Return (X, Y) of the center of cell containing provided text 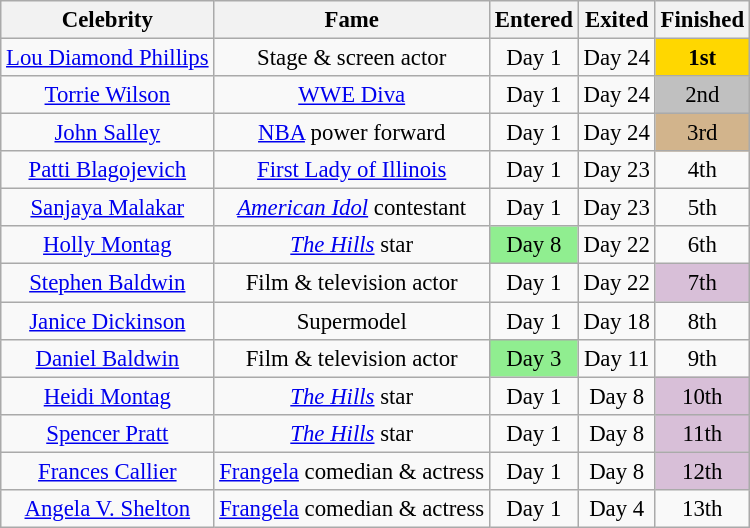
Fame (352, 20)
Entered (534, 20)
Day 4 (616, 509)
Finished (702, 20)
American Idol contestant (352, 208)
Torrie Wilson (108, 95)
Heidi Montag (108, 396)
Sanjaya Malakar (108, 208)
8th (702, 321)
6th (702, 245)
Day 3 (534, 358)
Supermodel (352, 321)
1st (702, 58)
7th (702, 283)
Janice Dickinson (108, 321)
Holly Montag (108, 245)
Stage & screen actor (352, 58)
Angela V. Shelton (108, 509)
Day 11 (616, 358)
5th (702, 208)
Patti Blagojevich (108, 170)
10th (702, 396)
13th (702, 509)
WWE Diva (352, 95)
Lou Diamond Phillips (108, 58)
Celebrity (108, 20)
Daniel Baldwin (108, 358)
12th (702, 471)
John Salley (108, 133)
Frances Callier (108, 471)
4th (702, 170)
11th (702, 433)
Exited (616, 20)
NBA power forward (352, 133)
Spencer Pratt (108, 433)
2nd (702, 95)
3rd (702, 133)
Stephen Baldwin (108, 283)
9th (702, 358)
First Lady of Illinois (352, 170)
Day 18 (616, 321)
